Locate the cell with the specified text and output its [x, y] center coordinate. 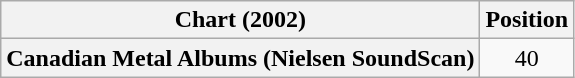
Position [527, 20]
40 [527, 58]
Chart (2002) [240, 20]
Canadian Metal Albums (Nielsen SoundScan) [240, 58]
